Determine the [X, Y] coordinate at the center of the cell enclosing the given text.  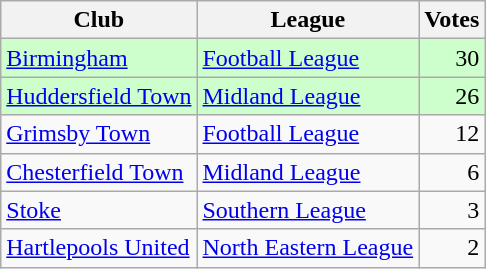
Club [99, 20]
League [308, 20]
North Eastern League [308, 248]
Hartlepools United [99, 248]
12 [452, 134]
26 [452, 96]
Votes [452, 20]
30 [452, 58]
Stoke [99, 210]
2 [452, 248]
Chesterfield Town [99, 172]
Grimsby Town [99, 134]
3 [452, 210]
Southern League [308, 210]
6 [452, 172]
Birmingham [99, 58]
Huddersfield Town [99, 96]
